Output the (x, y) coordinate of the center of the cell containing the given text.  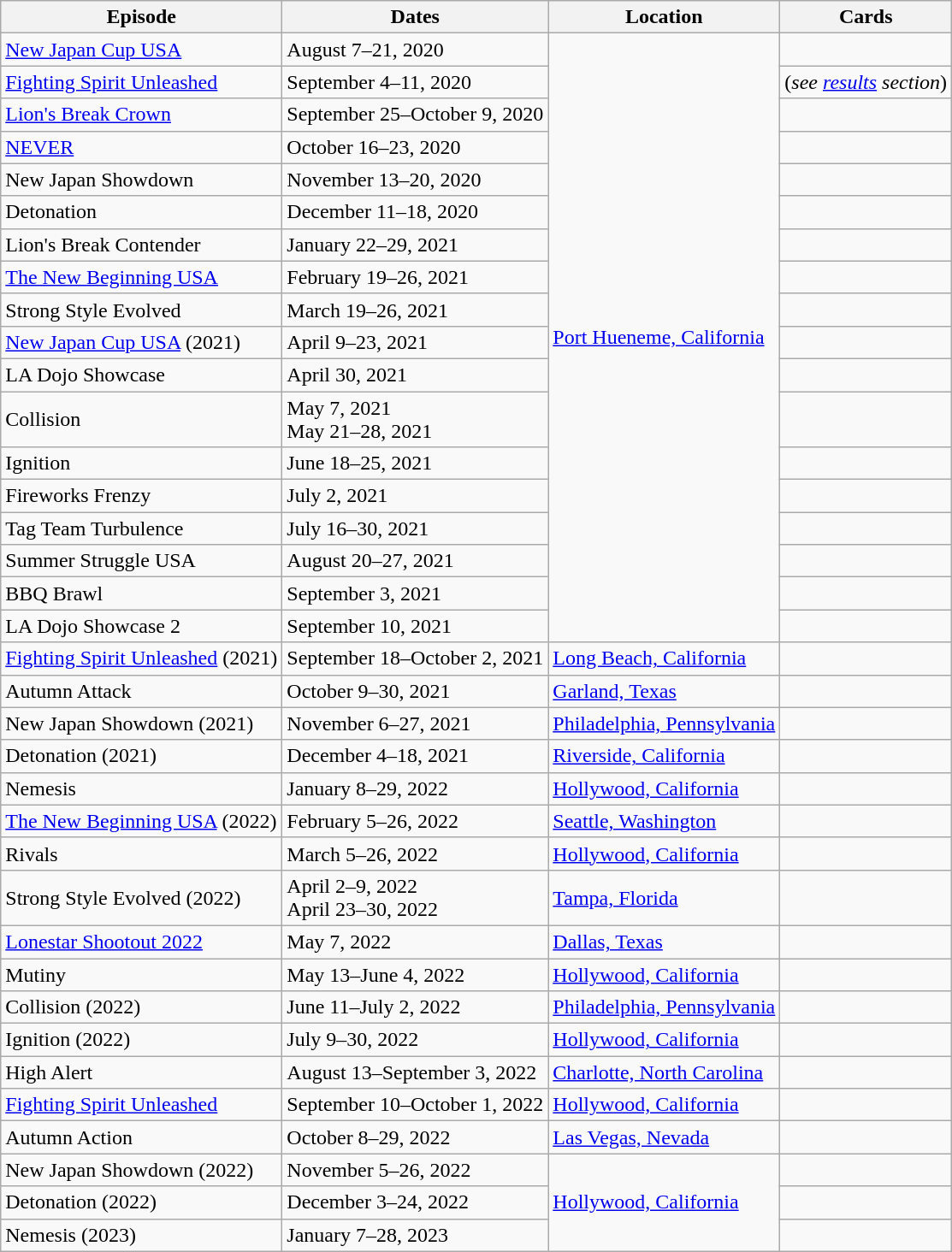
January 8–29, 2022 (416, 788)
Detonation (142, 212)
October 9–30, 2021 (416, 691)
December 4–18, 2021 (416, 756)
New Japan Showdown (142, 180)
Episode (142, 17)
March 5–26, 2022 (416, 853)
July 9–30, 2022 (416, 1040)
August 7–21, 2020 (416, 50)
Collision (142, 419)
Tampa, Florida (664, 898)
Seattle, Washington (664, 821)
Location (664, 17)
New Japan Showdown (2021) (142, 723)
Detonation (2022) (142, 1202)
January 22–29, 2021 (416, 245)
Strong Style Evolved (142, 310)
Autumn Attack (142, 691)
October 16–23, 2020 (416, 147)
Nemesis (2023) (142, 1235)
Rivals (142, 853)
High Alert (142, 1072)
April 2–9, 2022April 23–30, 2022 (416, 898)
Summer Struggle USA (142, 561)
LA Dojo Showcase (142, 375)
Charlotte, North Carolina (664, 1072)
Ignition (2022) (142, 1040)
Ignition (142, 464)
Nemesis (142, 788)
New Japan Cup USA (142, 50)
November 5–26, 2022 (416, 1170)
September 4–11, 2020 (416, 82)
November 13–20, 2020 (416, 180)
March 19–26, 2021 (416, 310)
May 7, 2021May 21–28, 2021 (416, 419)
February 5–26, 2022 (416, 821)
September 25–October 9, 2020 (416, 115)
Fighting Spirit Unleashed (2021) (142, 658)
Fireworks Frenzy (142, 496)
LA Dojo Showcase 2 (142, 626)
Garland, Texas (664, 691)
October 8–29, 2022 (416, 1137)
January 7–28, 2023 (416, 1235)
September 10–October 1, 2022 (416, 1105)
BBQ Brawl (142, 594)
The New Beginning USA (2022) (142, 821)
Strong Style Evolved (2022) (142, 898)
Lonestar Shootout 2022 (142, 942)
August 13–September 3, 2022 (416, 1072)
Port Hueneme, California (664, 338)
April 30, 2021 (416, 375)
June 11–July 2, 2022 (416, 1007)
July 16–30, 2021 (416, 529)
Long Beach, California (664, 658)
Lion's Break Crown (142, 115)
September 3, 2021 (416, 594)
December 3–24, 2022 (416, 1202)
Collision (2022) (142, 1007)
New Japan Cup USA (2021) (142, 342)
May 7, 2022 (416, 942)
NEVER (142, 147)
Lion's Break Contender (142, 245)
Mutiny (142, 974)
(see results section) (866, 82)
Riverside, California (664, 756)
Autumn Action (142, 1137)
Cards (866, 17)
The New Beginning USA (142, 277)
September 18–October 2, 2021 (416, 658)
May 13–June 4, 2022 (416, 974)
June 18–25, 2021 (416, 464)
Las Vegas, Nevada (664, 1137)
Dates (416, 17)
Tag Team Turbulence (142, 529)
February 19–26, 2021 (416, 277)
July 2, 2021 (416, 496)
September 10, 2021 (416, 626)
August 20–27, 2021 (416, 561)
November 6–27, 2021 (416, 723)
April 9–23, 2021 (416, 342)
Dallas, Texas (664, 942)
Detonation (2021) (142, 756)
December 11–18, 2020 (416, 212)
New Japan Showdown (2022) (142, 1170)
